Identify which cell holds the provided text, then report its (X, Y) central coordinate. 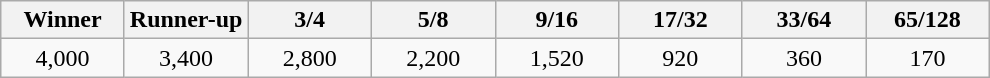
17/32 (681, 20)
65/128 (928, 20)
4,000 (63, 58)
5/8 (433, 20)
Winner (63, 20)
Runner-up (186, 20)
920 (681, 58)
33/64 (804, 20)
3,400 (186, 58)
360 (804, 58)
3/4 (310, 20)
2,200 (433, 58)
1,520 (557, 58)
170 (928, 58)
2,800 (310, 58)
9/16 (557, 20)
